Pinpoint the cell where the given text exists, returning its (x, y) midpoint coordinate. 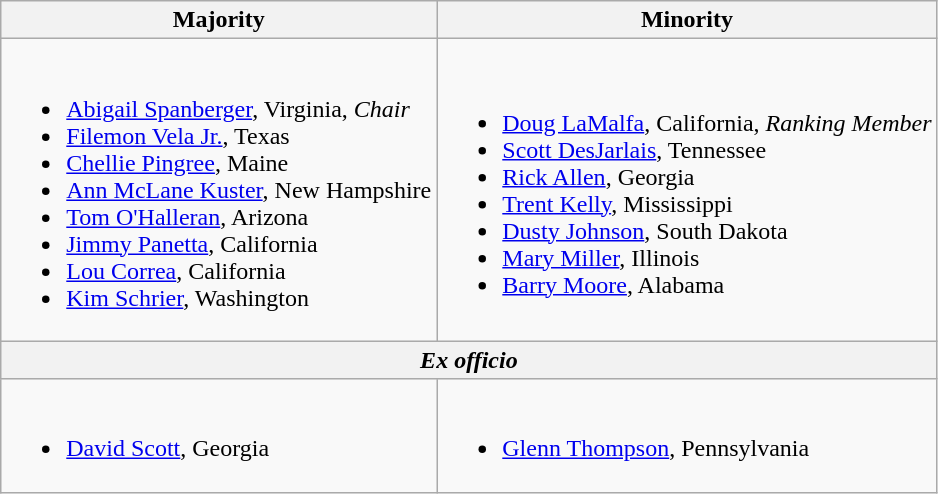
Glenn Thompson, Pennsylvania (687, 436)
Minority (687, 20)
Ex officio (469, 360)
Majority (219, 20)
David Scott, Georgia (219, 436)
